Scan for the cell matching the given text and deliver its [x, y] coordinate at center. 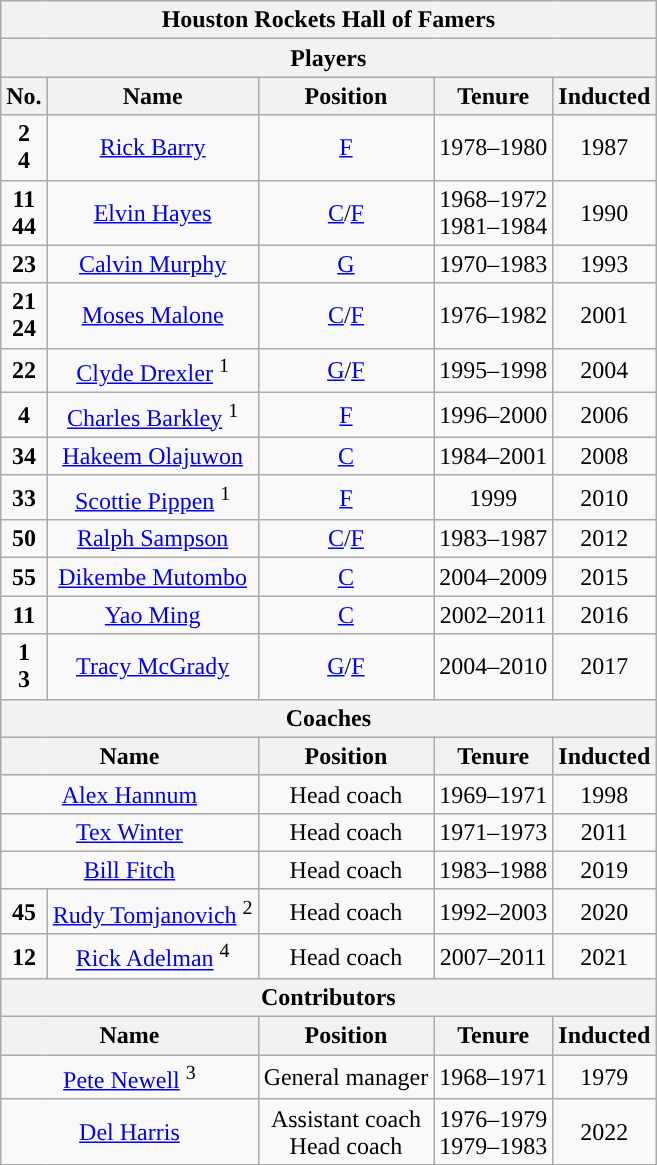
Hakeem Olajuwon [152, 456]
1983–1987 [494, 539]
Clyde Drexler 1 [152, 370]
No. [24, 96]
2017 [604, 666]
2010 [604, 498]
Tracy McGrady [152, 666]
34 [24, 456]
Yao Ming [152, 615]
2001 [604, 316]
2007–2011 [494, 956]
G [346, 264]
2006 [604, 416]
Rudy Tomjanovich 2 [152, 912]
33 [24, 498]
1144 [24, 212]
1978–1980 [494, 148]
Elvin Hayes [152, 212]
Charles Barkley 1 [152, 416]
Contributors [328, 998]
1976–1979 1979–1983 [494, 1132]
Calvin Murphy [152, 264]
Tex Winter [130, 832]
1984–2001 [494, 456]
1999 [494, 498]
2019 [604, 870]
2012 [604, 539]
1968–19721981–1984 [494, 212]
2021 [604, 956]
2004–2010 [494, 666]
1990 [604, 212]
Ralph Sampson [152, 539]
2020 [604, 912]
General manager [346, 1078]
Players [328, 58]
2011 [604, 832]
2022 [604, 1132]
2015 [604, 577]
1992–2003 [494, 912]
Rick Adelman 4 [152, 956]
2002–2011 [494, 615]
11 [24, 615]
2004 [604, 370]
12 [24, 956]
Pete Newell 3 [130, 1078]
1976–1982 [494, 316]
Scottie Pippen 1 [152, 498]
Coaches [328, 718]
Houston Rockets Hall of Famers [328, 20]
2008 [604, 456]
22 [24, 370]
1979 [604, 1078]
1993 [604, 264]
55 [24, 577]
1996–2000 [494, 416]
Bill Fitch [130, 870]
Moses Malone [152, 316]
Rick Barry [152, 148]
2004–2009 [494, 577]
2016 [604, 615]
24 [24, 148]
Del Harris [130, 1132]
4 [24, 416]
1971–1973 [494, 832]
2124 [24, 316]
Dikembe Mutombo [152, 577]
50 [24, 539]
Alex Hannum [130, 794]
1968–1971 [494, 1078]
1995–1998 [494, 370]
23 [24, 264]
1970–1983 [494, 264]
1987 [604, 148]
45 [24, 912]
Assistant coachHead coach [346, 1132]
13 [24, 666]
1969–1971 [494, 794]
1983–1988 [494, 870]
1998 [604, 794]
